Determine the (X, Y) coordinate at the center of the cell enclosing the given text.  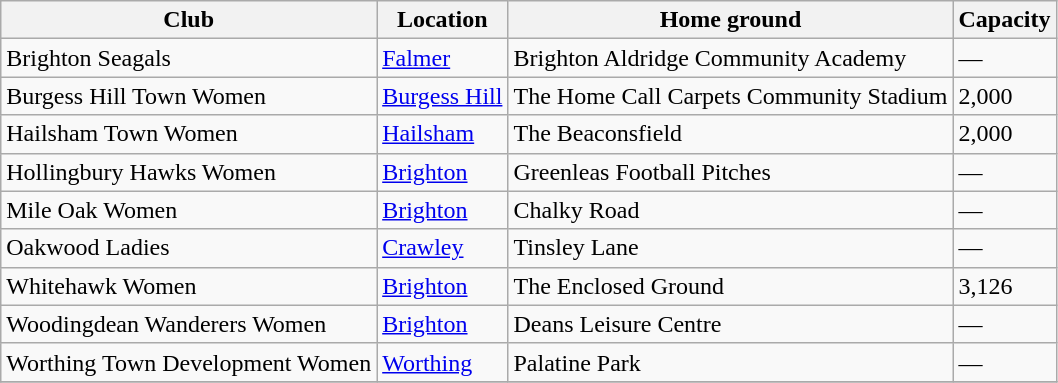
Home ground (730, 20)
Chalky Road (730, 210)
Worthing Town Development Women (189, 362)
Club (189, 20)
Woodingdean Wanderers Women (189, 324)
Tinsley Lane (730, 248)
Whitehawk Women (189, 286)
Brighton Seagals (189, 58)
Deans Leisure Centre (730, 324)
Location (442, 20)
Burgess Hill Town Women (189, 96)
Hailsham Town Women (189, 134)
Mile Oak Women (189, 210)
Hollingbury Hawks Women (189, 172)
Oakwood Ladies (189, 248)
Brighton Aldridge Community Academy (730, 58)
Greenleas Football Pitches (730, 172)
3,126 (1004, 286)
Palatine Park (730, 362)
The Enclosed Ground (730, 286)
Crawley (442, 248)
The Beaconsfield (730, 134)
Hailsham (442, 134)
Falmer (442, 58)
Burgess Hill (442, 96)
Capacity (1004, 20)
Worthing (442, 362)
The Home Call Carpets Community Stadium (730, 96)
